Detect which cell encompasses the target text, then output its [X, Y] center coordinate. 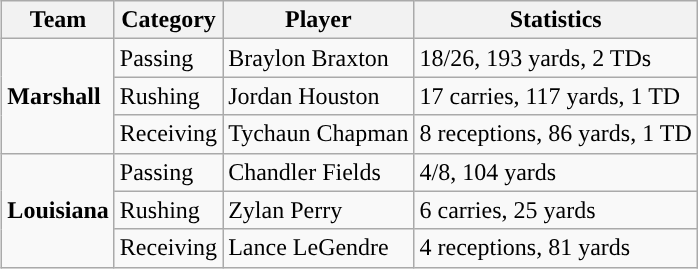
Category [168, 20]
Player [318, 20]
Zylan Perry [318, 210]
4/8, 104 yards [556, 172]
Statistics [556, 20]
8 receptions, 86 yards, 1 TD [556, 134]
Team [58, 20]
Louisiana [58, 210]
4 receptions, 81 yards [556, 248]
Jordan Houston [318, 96]
Tychaun Chapman [318, 134]
18/26, 193 yards, 2 TDs [556, 58]
17 carries, 117 yards, 1 TD [556, 96]
Lance LeGendre [318, 248]
Marshall [58, 96]
Chandler Fields [318, 172]
Braylon Braxton [318, 58]
6 carries, 25 yards [556, 210]
